Provide the [X, Y] coordinate of the cell's center where the given text is located.  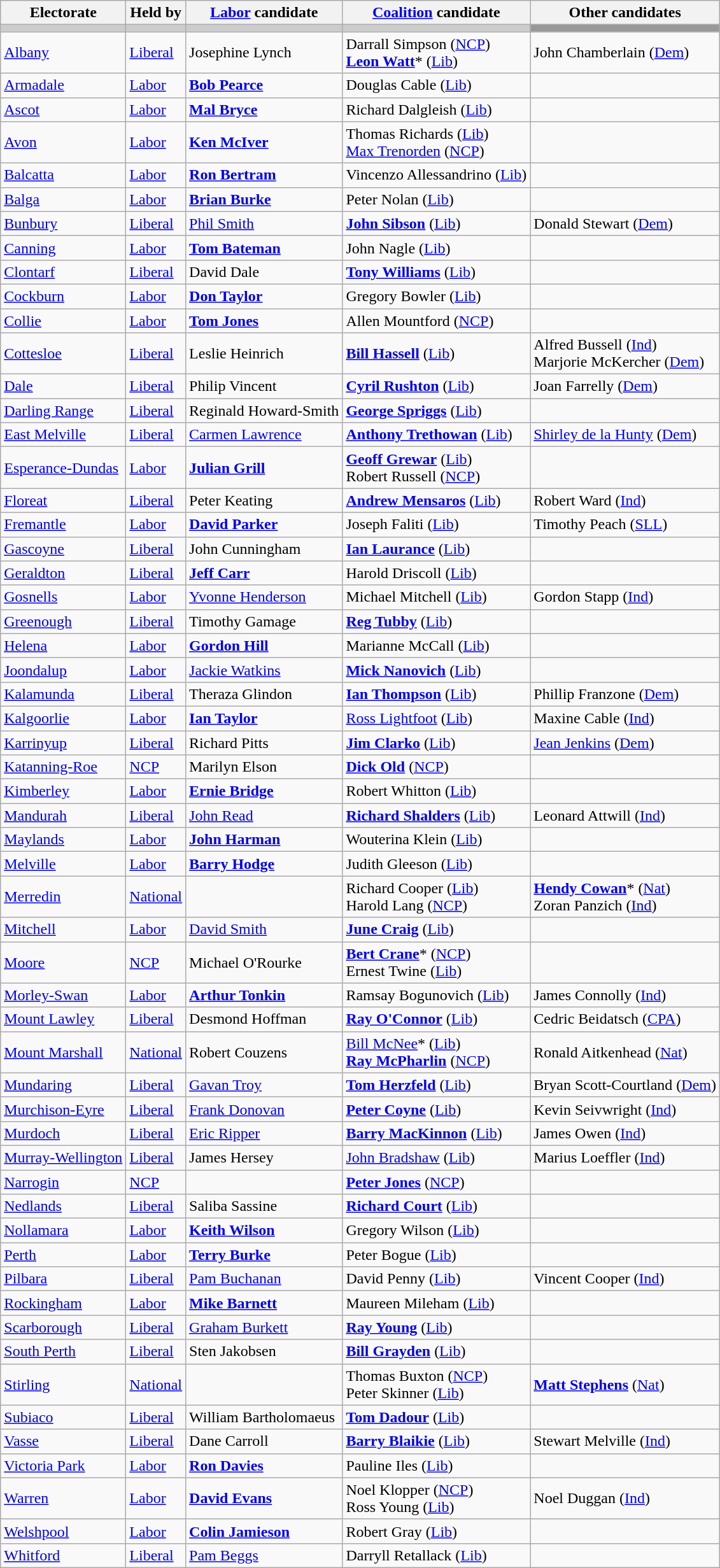
Gascoyne [64, 549]
Timothy Peach (SLL) [625, 525]
Warren [64, 1499]
Alfred Bussell (Ind) Marjorie McKercher (Dem) [625, 354]
Saliba Sassine [264, 1206]
Perth [64, 1255]
Yvonne Henderson [264, 597]
Marius Loeffler (Ind) [625, 1157]
Katanning-Roe [64, 767]
Murray-Wellington [64, 1157]
Tom Herzfeld (Lib) [437, 1085]
Held by [156, 13]
Narrogin [64, 1182]
David Evans [264, 1499]
Barry Blaikie (Lib) [437, 1441]
Eric Ripper [264, 1133]
Balga [64, 199]
Stirling [64, 1384]
Richard Court (Lib) [437, 1206]
Richard Dalgleish (Lib) [437, 109]
Vincent Cooper (Ind) [625, 1279]
Morley-Swan [64, 995]
Richard Cooper (Lib) Harold Lang (NCP) [437, 896]
Esperance-Dundas [64, 467]
Tom Bateman [264, 248]
Leslie Heinrich [264, 354]
Jeff Carr [264, 573]
Greenough [64, 621]
Nollamara [64, 1231]
Josephine Lynch [264, 52]
Dick Old (NCP) [437, 767]
Marilyn Elson [264, 767]
Ross Lightfoot (Lib) [437, 718]
Graham Burkett [264, 1327]
Stewart Melville (Ind) [625, 1441]
Bunbury [64, 223]
Reg Tubby (Lib) [437, 621]
Tony Williams (Lib) [437, 272]
Gosnells [64, 597]
Electorate [64, 13]
Mount Lawley [64, 1019]
Mitchell [64, 929]
John Read [264, 816]
Maylands [64, 840]
Barry Hodge [264, 864]
Nedlands [64, 1206]
Cockburn [64, 296]
Subiaco [64, 1417]
Pauline Iles (Lib) [437, 1466]
Douglas Cable (Lib) [437, 85]
Jackie Watkins [264, 670]
Ian Thompson (Lib) [437, 694]
Ray O'Connor (Lib) [437, 1019]
Ernie Bridge [264, 791]
Coalition candidate [437, 13]
Gavan Troy [264, 1085]
Joondalup [64, 670]
William Bartholomaeus [264, 1417]
Julian Grill [264, 467]
James Hersey [264, 1157]
Rockingham [64, 1303]
Peter Bogue (Lib) [437, 1255]
David Smith [264, 929]
Avon [64, 143]
Darrall Simpson (NCP) Leon Watt* (Lib) [437, 52]
Ray Young (Lib) [437, 1327]
Wouterina Klein (Lib) [437, 840]
David Dale [264, 272]
Joseph Faliti (Lib) [437, 525]
Pilbara [64, 1279]
Ron Davies [264, 1466]
Barry MacKinnon (Lib) [437, 1133]
Gregory Bowler (Lib) [437, 296]
Fremantle [64, 525]
Phillip Franzone (Dem) [625, 694]
Cedric Beidatsch (CPA) [625, 1019]
Collie [64, 320]
Timothy Gamage [264, 621]
Murdoch [64, 1133]
Bryan Scott-Courtland (Dem) [625, 1085]
Mike Barnett [264, 1303]
Thomas Buxton (NCP) Peter Skinner (Lib) [437, 1384]
Judith Gleeson (Lib) [437, 864]
Geoff Grewar (Lib) Robert Russell (NCP) [437, 467]
Cottesloe [64, 354]
Maureen Mileham (Lib) [437, 1303]
Frank Donovan [264, 1109]
Whitford [64, 1555]
Peter Nolan (Lib) [437, 199]
Allen Mountford (NCP) [437, 320]
Pam Buchanan [264, 1279]
Helena [64, 646]
Richard Pitts [264, 743]
Geraldton [64, 573]
Armadale [64, 85]
Mundaring [64, 1085]
Don Taylor [264, 296]
Bob Pearce [264, 85]
Gordon Hill [264, 646]
John Cunningham [264, 549]
June Craig (Lib) [437, 929]
Richard Shalders (Lib) [437, 816]
John Nagle (Lib) [437, 248]
Mick Nanovich (Lib) [437, 670]
Ascot [64, 109]
Victoria Park [64, 1466]
Thomas Richards (Lib) Max Trenorden (NCP) [437, 143]
George Spriggs (Lib) [437, 411]
Gordon Stapp (Ind) [625, 597]
Anthony Trethowan (Lib) [437, 435]
Darling Range [64, 411]
Bill Grayden (Lib) [437, 1352]
Ron Bertram [264, 175]
Balcatta [64, 175]
David Parker [264, 525]
Other candidates [625, 13]
Shirley de la Hunty (Dem) [625, 435]
Gregory Wilson (Lib) [437, 1231]
Darryll Retallack (Lib) [437, 1555]
John Bradshaw (Lib) [437, 1157]
Theraza Glindon [264, 694]
Phil Smith [264, 223]
Desmond Hoffman [264, 1019]
Ronald Aitkenhead (Nat) [625, 1052]
Ken McIver [264, 143]
Donald Stewart (Dem) [625, 223]
Merredin [64, 896]
Vincenzo Allessandrino (Lib) [437, 175]
Pam Beggs [264, 1555]
John Harman [264, 840]
Clontarf [64, 272]
David Penny (Lib) [437, 1279]
Dale [64, 386]
Matt Stephens (Nat) [625, 1384]
Mal Bryce [264, 109]
Carmen Lawrence [264, 435]
Kimberley [64, 791]
Mount Marshall [64, 1052]
John Chamberlain (Dem) [625, 52]
Robert Gray (Lib) [437, 1531]
Albany [64, 52]
Hendy Cowan* (Nat) Zoran Panzich (Ind) [625, 896]
John Sibson (Lib) [437, 223]
Sten Jakobsen [264, 1352]
Tom Jones [264, 320]
Canning [64, 248]
Keith Wilson [264, 1231]
Cyril Rushton (Lib) [437, 386]
Peter Keating [264, 500]
Robert Whitton (Lib) [437, 791]
Karrinyup [64, 743]
Bill Hassell (Lib) [437, 354]
Peter Jones (NCP) [437, 1182]
Vasse [64, 1441]
Scarborough [64, 1327]
Jean Jenkins (Dem) [625, 743]
Ian Taylor [264, 718]
Noel Klopper (NCP) Ross Young (Lib) [437, 1499]
Moore [64, 963]
Robert Couzens [264, 1052]
Mandurah [64, 816]
Bill McNee* (Lib) Ray McPharlin (NCP) [437, 1052]
Labor candidate [264, 13]
Brian Burke [264, 199]
Terry Burke [264, 1255]
Melville [64, 864]
Harold Driscoll (Lib) [437, 573]
James Connolly (Ind) [625, 995]
Arthur Tonkin [264, 995]
Ian Laurance (Lib) [437, 549]
Peter Coyne (Lib) [437, 1109]
Tom Dadour (Lib) [437, 1417]
Noel Duggan (Ind) [625, 1499]
Maxine Cable (Ind) [625, 718]
Andrew Mensaros (Lib) [437, 500]
Jim Clarko (Lib) [437, 743]
Philip Vincent [264, 386]
Bert Crane* (NCP) Ernest Twine (Lib) [437, 963]
Kalgoorlie [64, 718]
East Melville [64, 435]
Floreat [64, 500]
Leonard Attwill (Ind) [625, 816]
Kalamunda [64, 694]
Kevin Seivwright (Ind) [625, 1109]
Colin Jamieson [264, 1531]
Marianne McCall (Lib) [437, 646]
Michael O'Rourke [264, 963]
Joan Farrelly (Dem) [625, 386]
South Perth [64, 1352]
Murchison-Eyre [64, 1109]
James Owen (Ind) [625, 1133]
Robert Ward (Ind) [625, 500]
Welshpool [64, 1531]
Dane Carroll [264, 1441]
Reginald Howard-Smith [264, 411]
Michael Mitchell (Lib) [437, 597]
Ramsay Bogunovich (Lib) [437, 995]
